For the text-containing cell, return its midpoint in (X, Y) coordinate format. 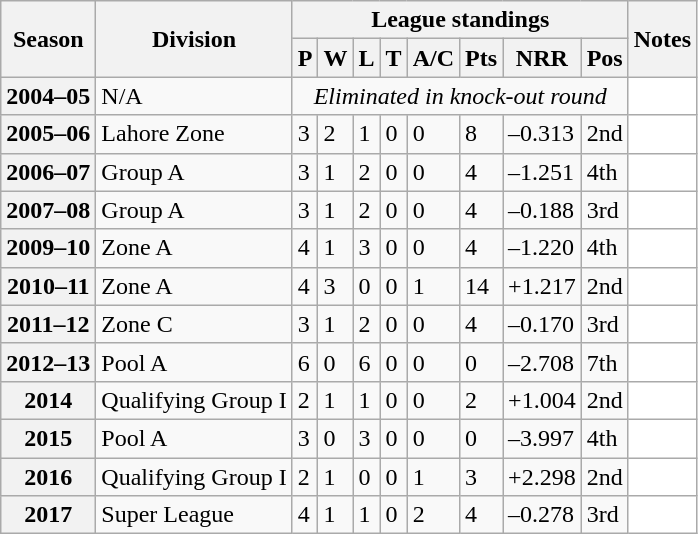
Division (194, 39)
A/C (433, 58)
–1.251 (542, 172)
–2.708 (542, 362)
–1.220 (542, 248)
L (366, 58)
–0.313 (542, 134)
2010–11 (48, 286)
–3.997 (542, 438)
+1.217 (542, 286)
Pts (482, 58)
N/A (194, 96)
2004–05 (48, 96)
2006–07 (48, 172)
Notes (662, 39)
Lahore Zone (194, 134)
+1.004 (542, 400)
2007–08 (48, 210)
–0.188 (542, 210)
2017 (48, 515)
Eliminated in knock-out round (460, 96)
P (305, 58)
NRR (542, 58)
7th (604, 362)
Zone C (194, 324)
W (336, 58)
8 (482, 134)
2009–10 (48, 248)
Pos (604, 58)
T (394, 58)
–0.278 (542, 515)
League standings (460, 20)
Super League (194, 515)
+2.298 (542, 477)
14 (482, 286)
2015 (48, 438)
2005–06 (48, 134)
2014 (48, 400)
–0.170 (542, 324)
Season (48, 39)
2011–12 (48, 324)
2012–13 (48, 362)
2016 (48, 477)
